Detect which cell encompasses the target text, then output its [x, y] center coordinate. 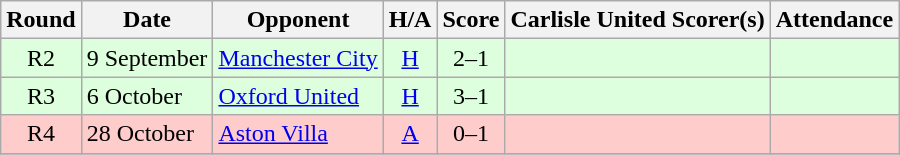
R3 [41, 96]
Round [41, 20]
6 October [147, 96]
Manchester City [298, 58]
Carlisle United Scorer(s) [638, 20]
Date [147, 20]
Attendance [834, 20]
R2 [41, 58]
Opponent [298, 20]
3–1 [471, 96]
28 October [147, 134]
A [410, 134]
Aston Villa [298, 134]
9 September [147, 58]
H/A [410, 20]
2–1 [471, 58]
Oxford United [298, 96]
0–1 [471, 134]
Score [471, 20]
R4 [41, 134]
